For the text-containing cell, return its midpoint in [X, Y] coordinate format. 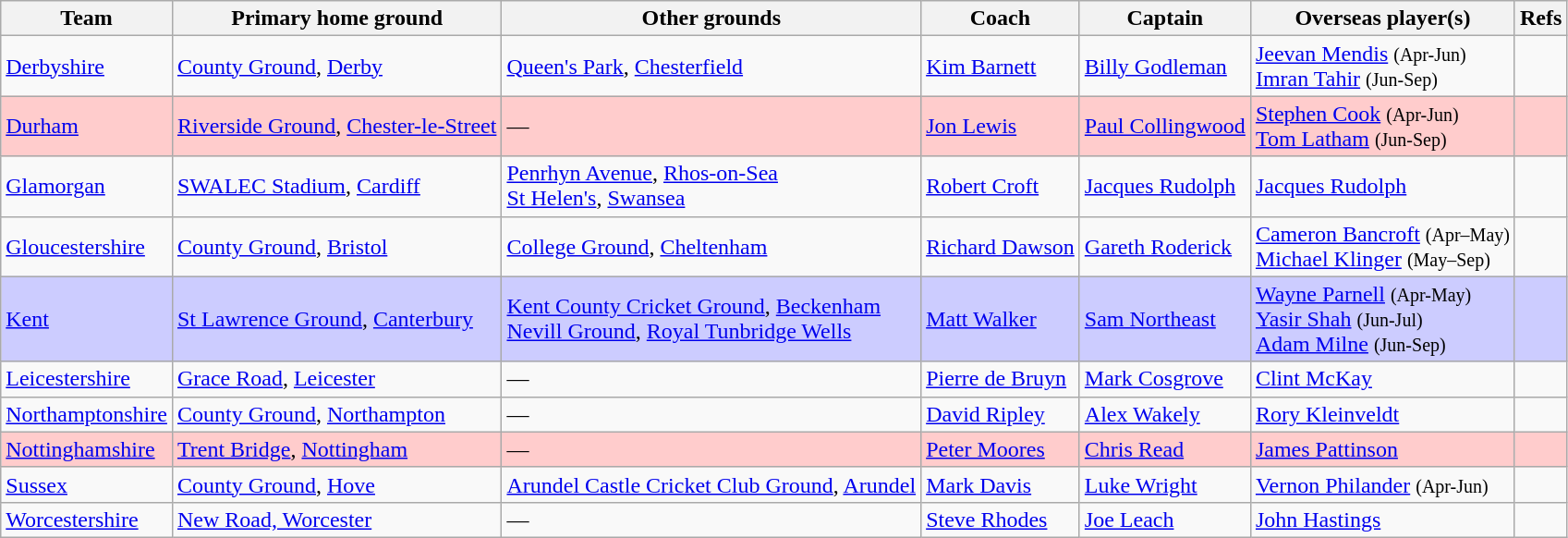
Nottinghamshire [87, 449]
Cameron Bancroft (Apr–May) Michael Klinger (May–Sep) [1382, 246]
Northamptonshire [87, 414]
John Hastings [1382, 520]
Coach [1001, 18]
Grace Road, Leicester [336, 379]
David Ripley [1001, 414]
Jeevan Mendis (Apr-Jun) Imran Tahir (Jun-Sep) [1382, 67]
Chris Read [1164, 449]
Sussex [87, 484]
Other grounds [711, 18]
Gareth Roderick [1164, 246]
Steve Rhodes [1001, 520]
Kent [87, 319]
County Ground, Bristol [336, 246]
Billy Godleman [1164, 67]
Sam Northeast [1164, 319]
Mark Davis [1001, 484]
Mark Cosgrove [1164, 379]
Robert Croft [1001, 187]
Overseas player(s) [1382, 18]
Glamorgan [87, 187]
Team [87, 18]
Luke Wright [1164, 484]
Refs [1540, 18]
Joe Leach [1164, 520]
Durham [87, 126]
SWALEC Stadium, Cardiff [336, 187]
Derbyshire [87, 67]
Peter Moores [1001, 449]
College Ground, Cheltenham [711, 246]
Gloucestershire [87, 246]
Leicestershire [87, 379]
County Ground, Derby [336, 67]
Primary home ground [336, 18]
Pierre de Bruyn [1001, 379]
Rory Kleinveldt [1382, 414]
County Ground, Hove [336, 484]
Stephen Cook (Apr-Jun) Tom Latham (Jun-Sep) [1382, 126]
Kent County Cricket Ground, BeckenhamNevill Ground, Royal Tunbridge Wells [711, 319]
Jon Lewis [1001, 126]
Richard Dawson [1001, 246]
Kim Barnett [1001, 67]
New Road, Worcester [336, 520]
Captain [1164, 18]
Arundel Castle Cricket Club Ground, Arundel [711, 484]
County Ground, Northampton [336, 414]
Wayne Parnell (Apr-May) Yasir Shah (Jun-Jul) Adam Milne (Jun-Sep) [1382, 319]
St Lawrence Ground, Canterbury [336, 319]
Alex Wakely [1164, 414]
Vernon Philander (Apr-Jun) [1382, 484]
Paul Collingwood [1164, 126]
Queen's Park, Chesterfield [711, 67]
Matt Walker [1001, 319]
James Pattinson [1382, 449]
Trent Bridge, Nottingham [336, 449]
Clint McKay [1382, 379]
Riverside Ground, Chester-le-Street [336, 126]
Worcestershire [87, 520]
Penrhyn Avenue, Rhos-on-SeaSt Helen's, Swansea [711, 187]
